From the cell containing the given text, extract its center point as (x, y) coordinate. 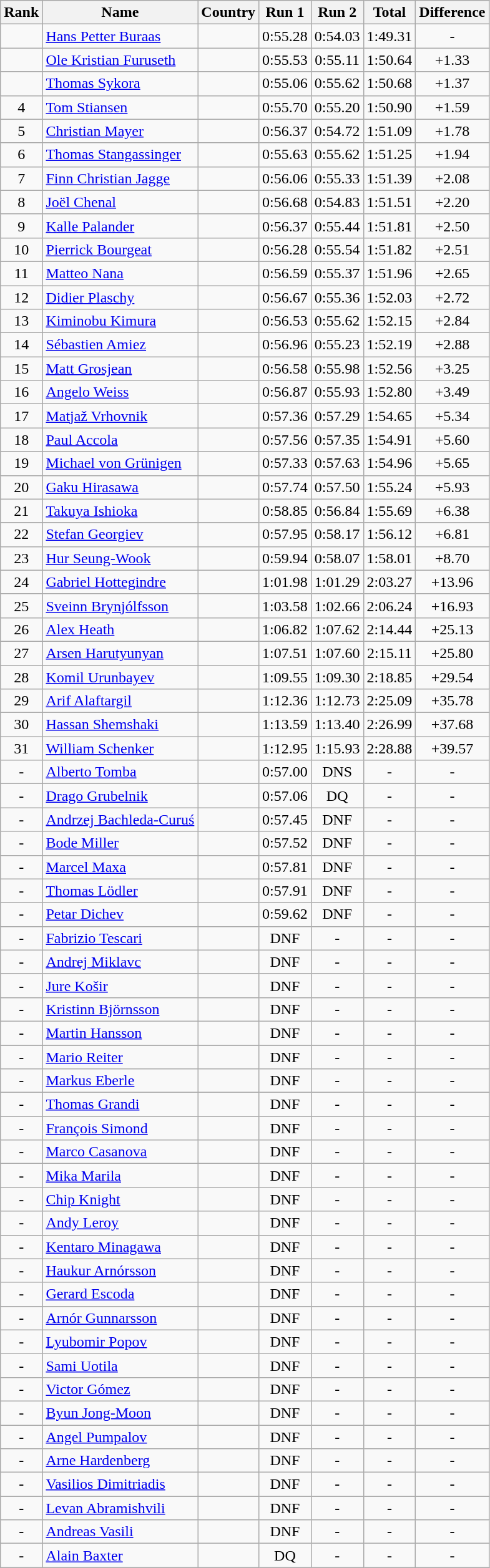
26 (21, 629)
Sébastien Amiez (120, 345)
+2.08 (452, 178)
0:56.53 (285, 321)
Vasilios Dimitriadis (120, 1484)
+3.25 (452, 369)
DNS (337, 772)
6 (21, 155)
0:55.93 (337, 392)
1:07.51 (285, 653)
0:55.36 (337, 298)
0:56.28 (285, 249)
Run 2 (337, 12)
20 (21, 487)
Thomas Lödler (120, 891)
Petar Dichev (120, 914)
Arif Alaftargil (120, 701)
16 (21, 392)
Andy Leroy (120, 1223)
1:07.62 (337, 629)
Didier Plaschy (120, 298)
Gaku Hirasawa (120, 487)
0:54.03 (337, 36)
Arsen Harutyunyan (120, 653)
Victor Gómez (120, 1389)
1:52.56 (390, 369)
0:55.70 (285, 107)
+2.88 (452, 345)
0:57.00 (285, 772)
1:51.25 (390, 155)
+3.49 (452, 392)
0:58.07 (337, 558)
0:55.11 (337, 60)
Joël Chenal (120, 202)
Gabriel Hottegindre (120, 582)
2:14.44 (390, 629)
0:55.28 (285, 36)
0:57.56 (285, 440)
Takuya Ishioka (120, 511)
+16.93 (452, 606)
1:55.24 (390, 487)
1:13.40 (337, 725)
+1.59 (452, 107)
1:54.96 (390, 463)
Drago Grubelnik (120, 796)
18 (21, 440)
Levan Abramishvili (120, 1508)
Marcel Maxa (120, 867)
0:57.52 (285, 843)
Markus Eberle (120, 1081)
0:59.62 (285, 914)
13 (21, 321)
8 (21, 202)
27 (21, 653)
+5.65 (452, 463)
14 (21, 345)
28 (21, 677)
Andreas Vasili (120, 1532)
Pierrick Bourgeat (120, 249)
William Schenker (120, 748)
Hans Petter Buraas (120, 36)
5 (21, 131)
Mika Marila (120, 1176)
1:56.12 (390, 535)
1:13.59 (285, 725)
17 (21, 416)
1:52.03 (390, 298)
Thomas Grandi (120, 1105)
0:56.59 (285, 273)
2:15.11 (390, 653)
+25.80 (452, 653)
0:57.63 (337, 463)
Sami Uotila (120, 1365)
2:03.27 (390, 582)
Kalle Palander (120, 226)
Hassan Shemshaki (120, 725)
+13.96 (452, 582)
Tom Stiansen (120, 107)
0:55.53 (285, 60)
Matteo Nana (120, 273)
11 (21, 273)
Run 1 (285, 12)
0:57.36 (285, 416)
+35.78 (452, 701)
+5.60 (452, 440)
0:57.29 (337, 416)
0:59.94 (285, 558)
1:49.31 (390, 36)
Hur Seung-Wook (120, 558)
0:57.35 (337, 440)
1:09.30 (337, 677)
10 (21, 249)
Angel Pumpalov (120, 1436)
Angelo Weiss (120, 392)
+25.13 (452, 629)
Bode Miller (120, 843)
Thomas Sykora (120, 84)
1:12.36 (285, 701)
Difference (452, 12)
0:55.37 (337, 273)
31 (21, 748)
0:57.81 (285, 867)
0:55.63 (285, 155)
+1.33 (452, 60)
1:01.29 (337, 582)
Matt Grosjean (120, 369)
0:56.67 (285, 298)
0:56.84 (337, 511)
+2.50 (452, 226)
1:12.95 (285, 748)
0:57.06 (285, 796)
1:02.66 (337, 606)
1:52.15 (390, 321)
7 (21, 178)
0:56.87 (285, 392)
1:51.82 (390, 249)
2:28.88 (390, 748)
2:25.09 (390, 701)
Arnór Gunnarsson (120, 1318)
0:55.33 (337, 178)
Alain Baxter (120, 1556)
Martin Hansson (120, 1033)
+8.70 (452, 558)
0:57.74 (285, 487)
1:51.96 (390, 273)
+39.57 (452, 748)
0:57.91 (285, 891)
Andrej Miklavc (120, 962)
1:52.19 (390, 345)
Chip Knight (120, 1199)
Jure Košir (120, 985)
+6.81 (452, 535)
0:57.45 (285, 820)
1:51.39 (390, 178)
30 (21, 725)
+29.54 (452, 677)
Gerard Escoda (120, 1294)
0:58.17 (337, 535)
0:56.96 (285, 345)
1:52.80 (390, 392)
+2.20 (452, 202)
1:07.60 (337, 653)
1:54.65 (390, 416)
1:50.64 (390, 60)
+1.78 (452, 131)
0:55.98 (337, 369)
François Simond (120, 1128)
1:54.91 (390, 440)
+37.68 (452, 725)
+5.93 (452, 487)
0:56.58 (285, 369)
0:56.68 (285, 202)
2:06.24 (390, 606)
0:55.06 (285, 84)
2:26.99 (390, 725)
Haukur Arnórsson (120, 1270)
Marco Casanova (120, 1152)
Byun Jong-Moon (120, 1413)
Christian Mayer (120, 131)
0:54.83 (337, 202)
0:55.44 (337, 226)
21 (21, 511)
24 (21, 582)
+2.65 (452, 273)
0:58.85 (285, 511)
1:09.55 (285, 677)
+6.38 (452, 511)
Rank (21, 12)
Finn Christian Jagge (120, 178)
1:12.73 (337, 701)
1:58.01 (390, 558)
1:50.68 (390, 84)
Alberto Tomba (120, 772)
Thomas Stangassinger (120, 155)
+2.84 (452, 321)
0:57.33 (285, 463)
+1.37 (452, 84)
Stefan Georgiev (120, 535)
Lyubomir Popov (120, 1342)
23 (21, 558)
Kentaro Minagawa (120, 1247)
2:18.85 (390, 677)
1:51.51 (390, 202)
4 (21, 107)
1:03.58 (285, 606)
Fabrizio Tescari (120, 938)
9 (21, 226)
Komil Urunbayev (120, 677)
1:51.09 (390, 131)
1:15.93 (337, 748)
1:06.82 (285, 629)
12 (21, 298)
Paul Accola (120, 440)
+2.51 (452, 249)
0:55.54 (337, 249)
15 (21, 369)
0:54.72 (337, 131)
Andrzej Bachleda-Curuś (120, 820)
Matjaž Vrhovnik (120, 416)
22 (21, 535)
0:55.20 (337, 107)
0:57.95 (285, 535)
Mario Reiter (120, 1057)
+5.34 (452, 416)
Total (390, 12)
Kiminobu Kimura (120, 321)
1:50.90 (390, 107)
0:56.06 (285, 178)
+2.72 (452, 298)
1:55.69 (390, 511)
Arne Hardenberg (120, 1461)
0:55.23 (337, 345)
Alex Heath (120, 629)
Michael von Grünigen (120, 463)
Country (228, 12)
1:01.98 (285, 582)
Ole Kristian Furuseth (120, 60)
19 (21, 463)
Sveinn Brynjólfsson (120, 606)
1:51.81 (390, 226)
+1.94 (452, 155)
25 (21, 606)
29 (21, 701)
Kristinn Björnsson (120, 1009)
Name (120, 12)
0:57.50 (337, 487)
